For the text-containing cell, return its midpoint in [x, y] coordinate format. 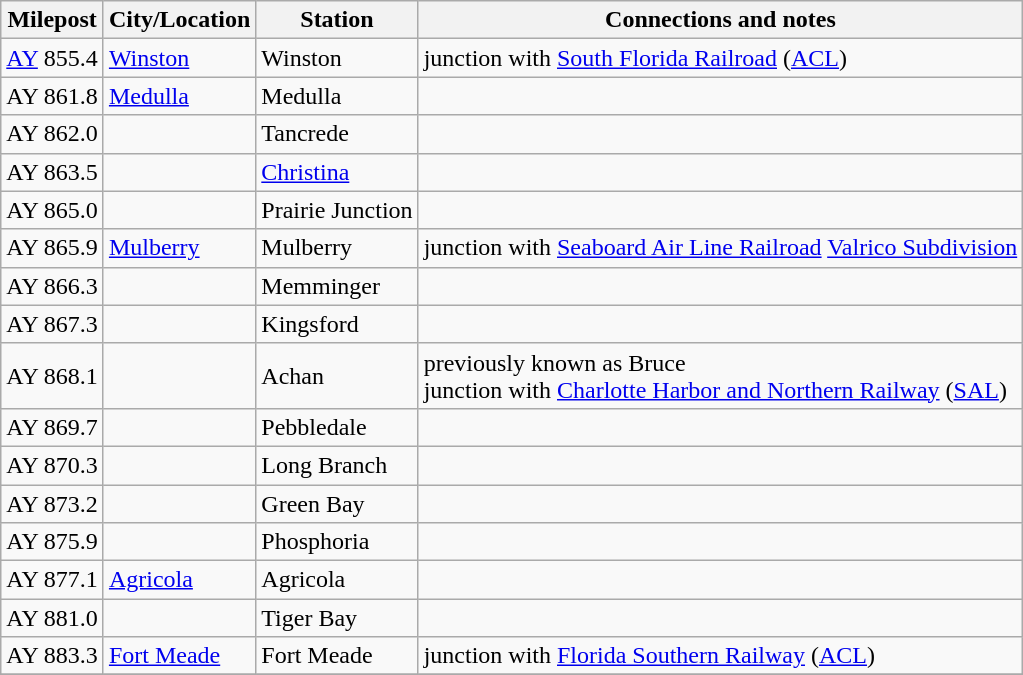
Tancrede [337, 134]
Memminger [337, 286]
AY 865.0 [52, 210]
Green Bay [337, 503]
junction with Florida Southern Railway (ACL) [720, 656]
AY 883.3 [52, 656]
AY 881.0 [52, 618]
AY 868.1 [52, 376]
previously known as Brucejunction with Charlotte Harbor and Northern Railway (SAL) [720, 376]
Christina [337, 172]
Connections and notes [720, 20]
AY 877.1 [52, 580]
Tiger Bay [337, 618]
AY 875.9 [52, 542]
AY 865.9 [52, 248]
AY 869.7 [52, 427]
AY 873.2 [52, 503]
Long Branch [337, 465]
AY 861.8 [52, 96]
AY 862.0 [52, 134]
AY 855.4 [52, 58]
AY 867.3 [52, 324]
Prairie Junction [337, 210]
AY 866.3 [52, 286]
junction with Seaboard Air Line Railroad Valrico Subdivision [720, 248]
Milepost [52, 20]
City/Location [179, 20]
junction with South Florida Railroad (ACL) [720, 58]
Pebbledale [337, 427]
Achan [337, 376]
AY 870.3 [52, 465]
Phosphoria [337, 542]
AY 863.5 [52, 172]
Kingsford [337, 324]
Station [337, 20]
